Capture the cell that displays the provided text and extract its (x, y) central coordinate. 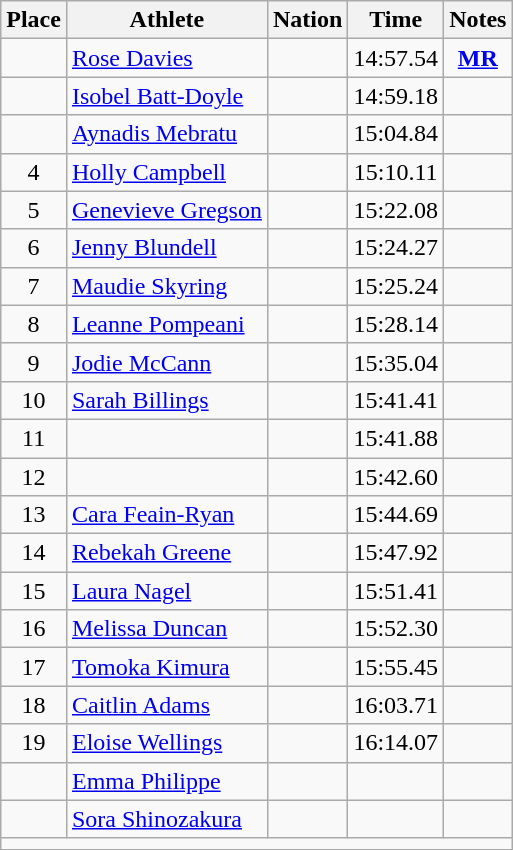
15:47.92 (396, 553)
Melissa Duncan (166, 629)
17 (34, 667)
Sora Shinozakura (166, 819)
15:10.11 (396, 172)
10 (34, 400)
15:44.69 (396, 515)
15:41.41 (396, 400)
12 (34, 477)
Sarah Billings (166, 400)
Genevieve Gregson (166, 210)
15:42.60 (396, 477)
11 (34, 438)
15:28.14 (396, 324)
16 (34, 629)
Jenny Blundell (166, 248)
Leanne Pompeani (166, 324)
15:51.41 (396, 591)
15:52.30 (396, 629)
Rebekah Greene (166, 553)
Athlete (166, 20)
Aynadis Mebratu (166, 134)
Emma Philippe (166, 781)
14 (34, 553)
15:55.45 (396, 667)
MR (478, 58)
Notes (478, 20)
8 (34, 324)
15:35.04 (396, 362)
Rose Davies (166, 58)
15:04.84 (396, 134)
4 (34, 172)
Eloise Wellings (166, 743)
14:59.18 (396, 96)
Laura Nagel (166, 591)
7 (34, 286)
Holly Campbell (166, 172)
Place (34, 20)
9 (34, 362)
Tomoka Kimura (166, 667)
15:25.24 (396, 286)
Time (396, 20)
13 (34, 515)
19 (34, 743)
18 (34, 705)
15:22.08 (396, 210)
15:24.27 (396, 248)
6 (34, 248)
Cara Feain-Ryan (166, 515)
15 (34, 591)
14:57.54 (396, 58)
Caitlin Adams (166, 705)
Nation (307, 20)
Isobel Batt-Doyle (166, 96)
16:03.71 (396, 705)
Maudie Skyring (166, 286)
5 (34, 210)
Jodie McCann (166, 362)
15:41.88 (396, 438)
16:14.07 (396, 743)
